From the cell containing the given text, extract its center point as (X, Y) coordinate. 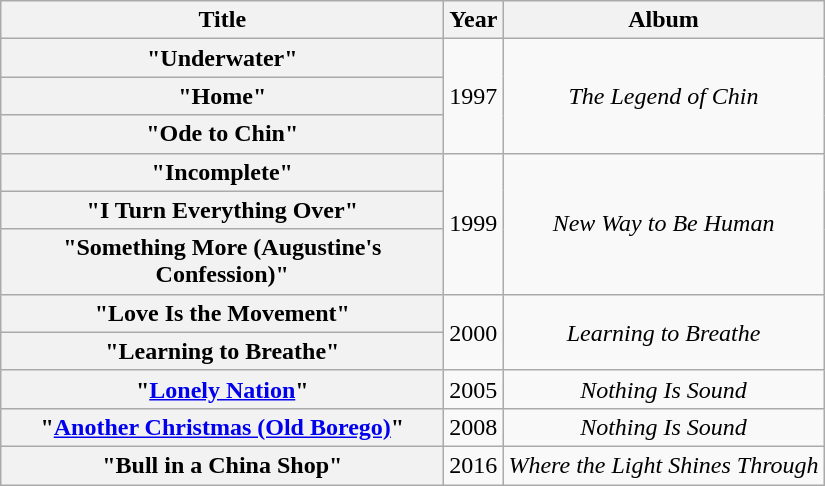
"Underwater" (222, 58)
"Something More (Augustine's Confession)" (222, 262)
"Lonely Nation" (222, 389)
"I Turn Everything Over" (222, 210)
Title (222, 20)
1997 (474, 96)
"Learning to Breathe" (222, 351)
"Another Christmas (Old Borego)" (222, 427)
"Incomplete" (222, 172)
Where the Light Shines Through (664, 465)
1999 (474, 224)
New Way to Be Human (664, 224)
2005 (474, 389)
"Love Is the Movement" (222, 313)
2008 (474, 427)
"Ode to Chin" (222, 134)
2000 (474, 332)
The Legend of Chin (664, 96)
Learning to Breathe (664, 332)
Album (664, 20)
"Home" (222, 96)
2016 (474, 465)
"Bull in a China Shop" (222, 465)
Year (474, 20)
